Search for the cell housing the specified text and yield its [x, y] center coordinate. 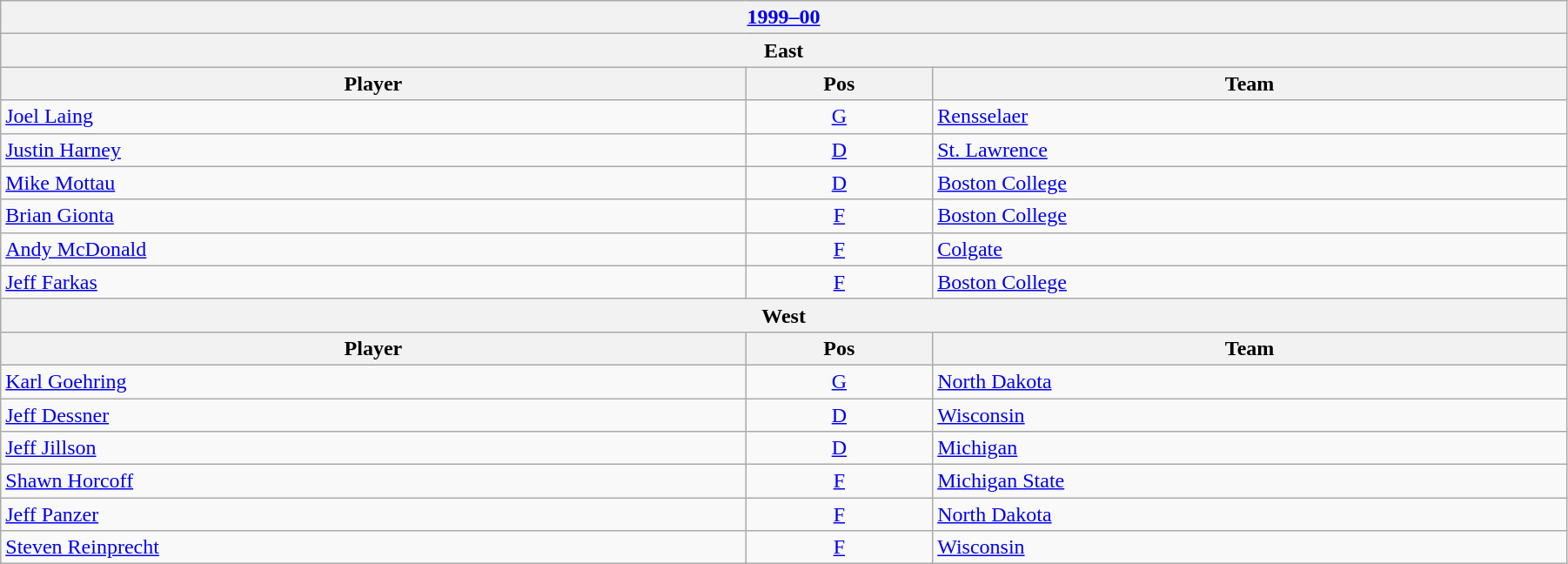
East [784, 50]
Joel Laing [373, 117]
Jeff Farkas [373, 282]
St. Lawrence [1250, 150]
1999–00 [784, 17]
Steven Reinprecht [373, 547]
Rensselaer [1250, 117]
Shawn Horcoff [373, 481]
Karl Goehring [373, 381]
Brian Gionta [373, 216]
Michigan [1250, 448]
Jeff Jillson [373, 448]
Michigan State [1250, 481]
Justin Harney [373, 150]
Jeff Panzer [373, 514]
West [784, 315]
Andy McDonald [373, 249]
Jeff Dessner [373, 415]
Mike Mottau [373, 183]
Colgate [1250, 249]
